Capture the cell that displays the provided text and extract its (x, y) central coordinate. 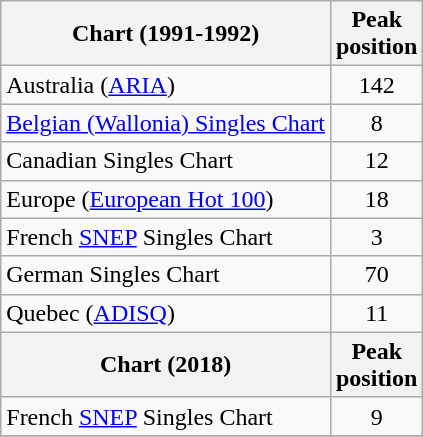
142 (376, 85)
Belgian (Wallonia) Singles Chart (166, 123)
70 (376, 275)
9 (376, 416)
Chart (1991-1992) (166, 34)
12 (376, 161)
Europe (European Hot 100) (166, 199)
3 (376, 237)
Canadian Singles Chart (166, 161)
11 (376, 313)
18 (376, 199)
German Singles Chart (166, 275)
Quebec (ADISQ) (166, 313)
Australia (ARIA) (166, 85)
8 (376, 123)
Chart (2018) (166, 364)
